Find where the given text appears and provide that cell's center as (X, Y) coordinate. 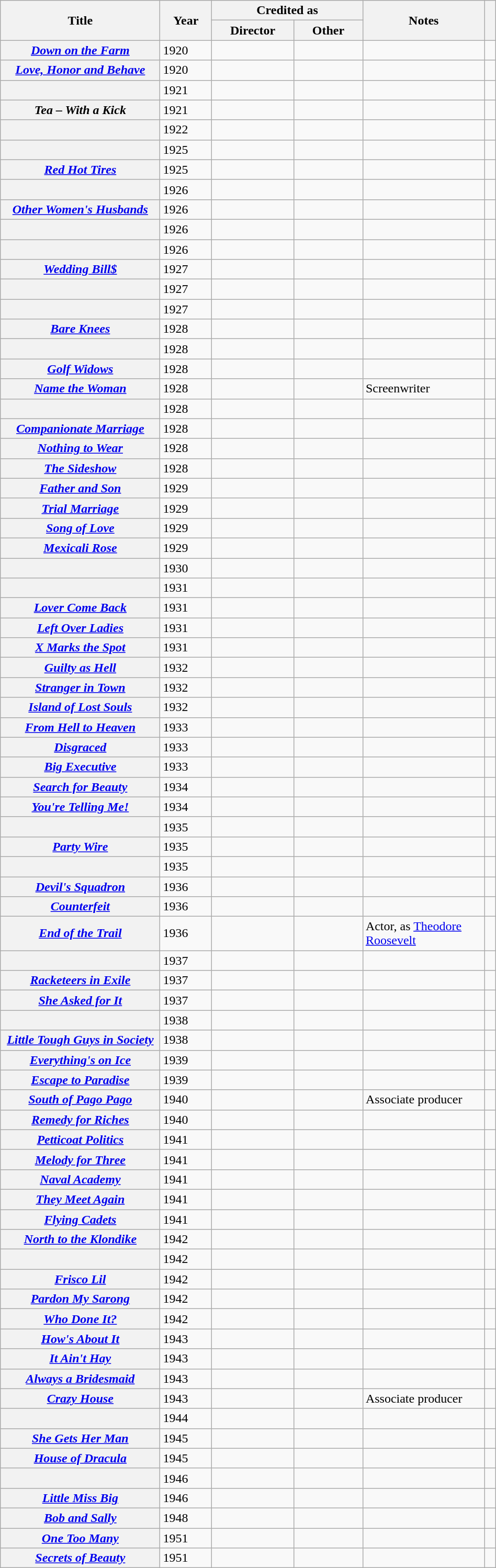
1922 (186, 130)
Melody for Three (81, 1159)
She Gets Her Man (81, 1438)
Father and Son (81, 488)
Wedding Bill$ (81, 269)
Lover Come Back (81, 608)
End of the Trail (81, 933)
Golf Widows (81, 369)
South of Pago Pago (81, 1100)
Disgraced (81, 747)
House of Dracula (81, 1458)
Island of Lost Souls (81, 707)
North to the Klondike (81, 1239)
Petticoat Politics (81, 1140)
X Marks the Spot (81, 648)
Pardon My Sarong (81, 1299)
Bob and Sally (81, 1518)
Other Women's Husbands (81, 209)
Counterfeit (81, 907)
How's About It (81, 1339)
Devil's Squadron (81, 887)
Name the Woman (81, 389)
She Asked for It (81, 1000)
1930 (186, 568)
Party Wire (81, 847)
Tea – With a Kick (81, 110)
Left Over Ladies (81, 628)
Stranger in Town (81, 687)
Crazy House (81, 1398)
Who Done It? (81, 1319)
Director (253, 30)
Naval Academy (81, 1179)
Big Executive (81, 767)
Frisco Lil (81, 1279)
1944 (186, 1418)
You're Telling Me! (81, 807)
1948 (186, 1518)
Screenwriter (424, 389)
Credited as (288, 10)
Bare Knees (81, 329)
Love, Honor and Behave (81, 70)
Guilty as Hell (81, 668)
Nothing to Wear (81, 448)
They Meet Again (81, 1199)
Escape to Paradise (81, 1080)
Secrets of Beauty (81, 1558)
The Sideshow (81, 468)
Trial Marriage (81, 508)
Song of Love (81, 528)
Racketeers in Exile (81, 980)
Red Hot Tires (81, 170)
Search for Beauty (81, 787)
Notes (424, 20)
Little Tough Guys in Society (81, 1040)
Companionate Marriage (81, 428)
It Ain't Hay (81, 1359)
Remedy for Riches (81, 1120)
Down on the Farm (81, 50)
Always a Bridesmaid (81, 1379)
Other (328, 30)
Title (81, 20)
Everything's on Ice (81, 1060)
Flying Cadets (81, 1220)
Year (186, 20)
One Too Many (81, 1538)
Mexicali Rose (81, 548)
Actor, as Theodore Roosevelt (424, 933)
Little Miss Big (81, 1498)
From Hell to Heaven (81, 727)
